Output the (X, Y) coordinate of the center of the cell containing the given text.  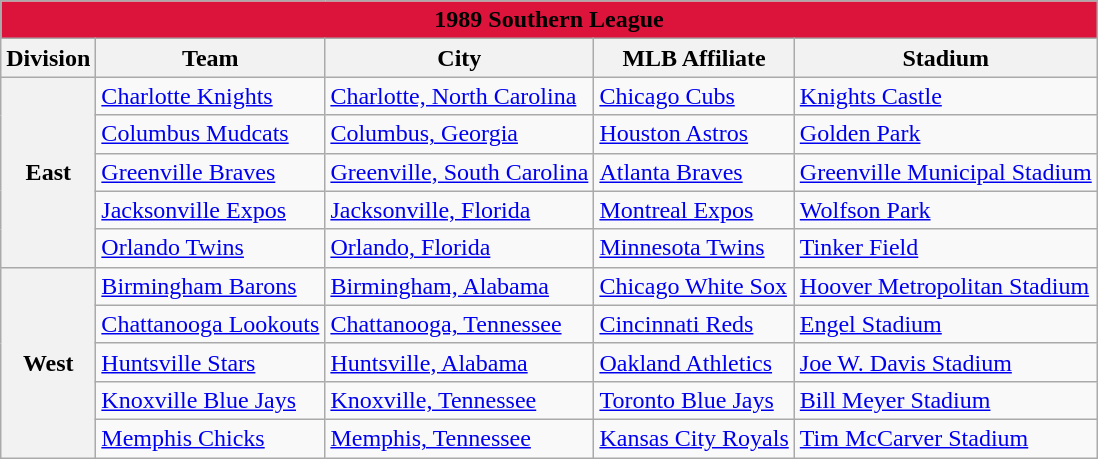
Joe W. Davis Stadium (946, 362)
Tinker Field (946, 248)
Greenville, South Carolina (460, 172)
Houston Astros (694, 134)
West (48, 362)
Minnesota Twins (694, 248)
Jacksonville Expos (210, 210)
Stadium (946, 58)
Columbus, Georgia (460, 134)
Tim McCarver Stadium (946, 438)
Division (48, 58)
Engel Stadium (946, 324)
Charlotte, North Carolina (460, 96)
Memphis Chicks (210, 438)
Huntsville Stars (210, 362)
1989 Southern League (550, 20)
Memphis, Tennessee (460, 438)
Hoover Metropolitan Stadium (946, 286)
Atlanta Braves (694, 172)
Greenville Municipal Stadium (946, 172)
Wolfson Park (946, 210)
Huntsville, Alabama (460, 362)
Cincinnati Reds (694, 324)
Knoxville, Tennessee (460, 400)
Chicago Cubs (694, 96)
City (460, 58)
Golden Park (946, 134)
Chattanooga Lookouts (210, 324)
Orlando Twins (210, 248)
Jacksonville, Florida (460, 210)
Charlotte Knights (210, 96)
Chattanooga, Tennessee (460, 324)
Birmingham Barons (210, 286)
Chicago White Sox (694, 286)
Team (210, 58)
Greenville Braves (210, 172)
Knoxville Blue Jays (210, 400)
Columbus Mudcats (210, 134)
Orlando, Florida (460, 248)
Knights Castle (946, 96)
Birmingham, Alabama (460, 286)
Oakland Athletics (694, 362)
Toronto Blue Jays (694, 400)
Montreal Expos (694, 210)
Bill Meyer Stadium (946, 400)
East (48, 172)
Kansas City Royals (694, 438)
MLB Affiliate (694, 58)
